Identify which cell holds the provided text, then report its (x, y) central coordinate. 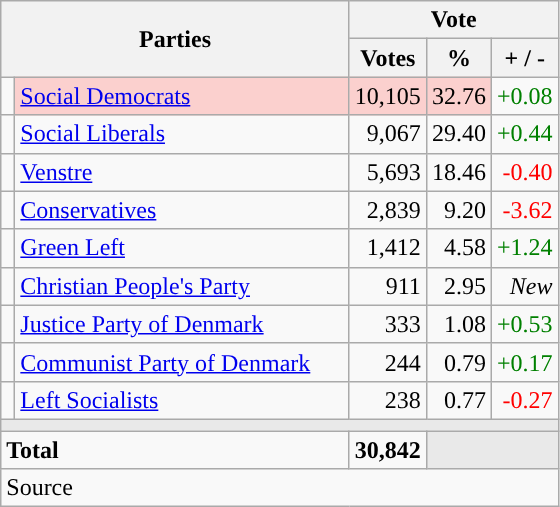
244 (388, 362)
+0.53 (524, 324)
Left Socialists (182, 400)
333 (388, 324)
Green Left (182, 248)
5,693 (388, 172)
Venstre (182, 172)
-3.62 (524, 210)
10,105 (388, 96)
Communist Party of Denmark (182, 362)
238 (388, 400)
-0.27 (524, 400)
0.79 (458, 362)
911 (388, 286)
Justice Party of Denmark (182, 324)
9,067 (388, 134)
+1.24 (524, 248)
0.77 (458, 400)
1,412 (388, 248)
2.95 (458, 286)
Total (176, 449)
Conservatives (182, 210)
New (524, 286)
Votes (388, 58)
+0.08 (524, 96)
9.20 (458, 210)
32.76 (458, 96)
Social Democrats (182, 96)
Christian People's Party (182, 286)
2,839 (388, 210)
Source (280, 488)
1.08 (458, 324)
Parties (176, 39)
+ / - (524, 58)
+0.44 (524, 134)
4.58 (458, 248)
% (458, 58)
-0.40 (524, 172)
+0.17 (524, 362)
30,842 (388, 449)
Social Liberals (182, 134)
18.46 (458, 172)
29.40 (458, 134)
Vote (454, 20)
